Find where the given text appears and provide that cell's center as (x, y) coordinate. 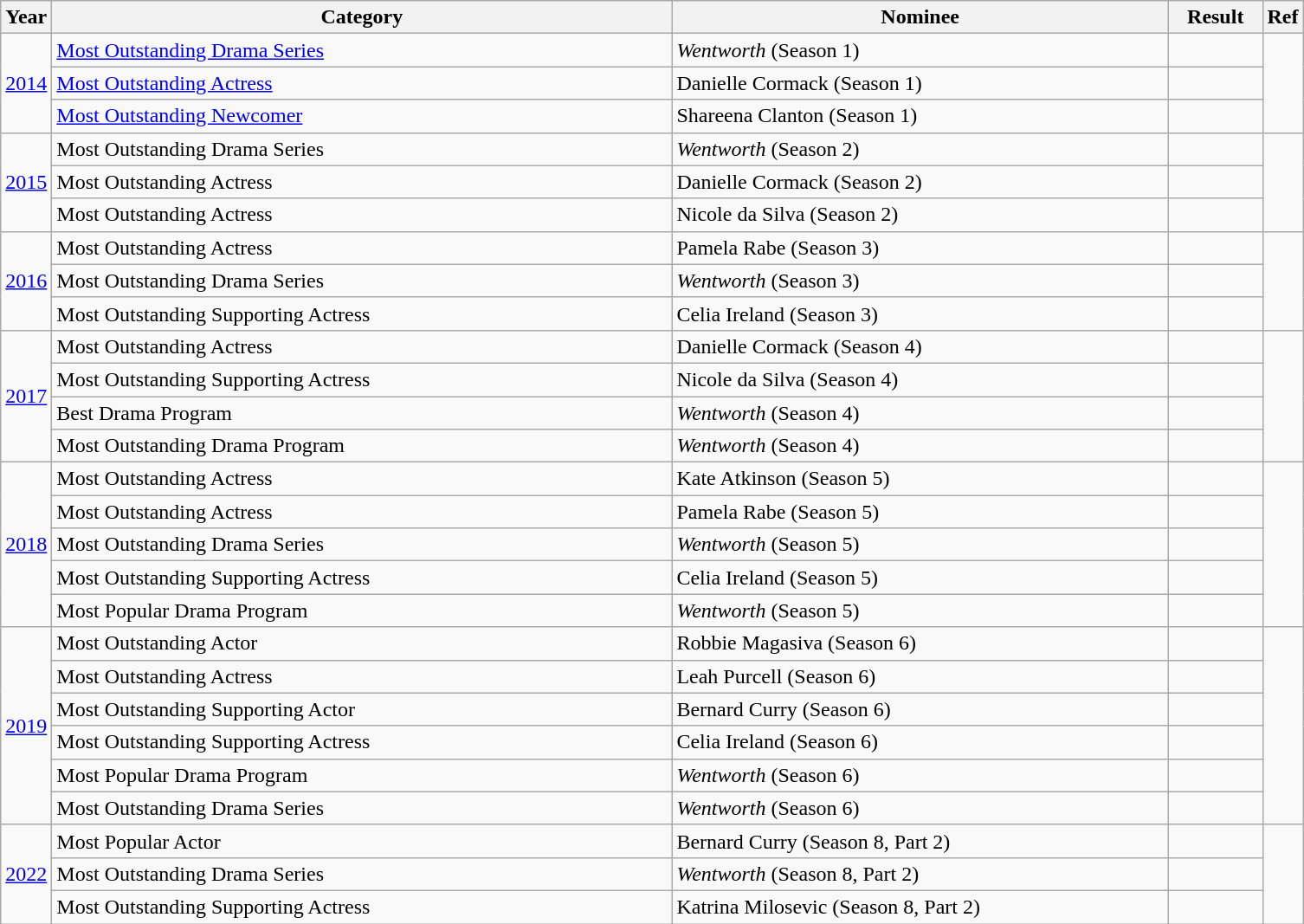
Nicole da Silva (Season 2) (920, 215)
Leah Purcell (Season 6) (920, 676)
Year (26, 17)
Result (1216, 17)
2019 (26, 726)
Celia Ireland (Season 5) (920, 578)
2018 (26, 545)
Shareena Clanton (Season 1) (920, 116)
Wentworth (Season 2) (920, 149)
Robbie Magasiva (Season 6) (920, 643)
Kate Atkinson (Season 5) (920, 479)
Pamela Rabe (Season 3) (920, 248)
Danielle Cormack (Season 1) (920, 83)
Danielle Cormack (Season 4) (920, 346)
Katrina Milosevic (Season 8, Part 2) (920, 907)
Most Outstanding Actor (362, 643)
Most Popular Actor (362, 841)
Most Outstanding Supporting Actor (362, 709)
2017 (26, 396)
2015 (26, 182)
Celia Ireland (Season 6) (920, 742)
Ref (1283, 17)
Best Drama Program (362, 413)
2016 (26, 281)
Most Outstanding Drama Program (362, 446)
Wentworth (Season 1) (920, 50)
Pamela Rabe (Season 5) (920, 512)
Celia Ireland (Season 3) (920, 313)
Bernard Curry (Season 8, Part 2) (920, 841)
Nominee (920, 17)
Wentworth (Season 3) (920, 281)
Danielle Cormack (Season 2) (920, 182)
Wentworth (Season 8, Part 2) (920, 874)
2014 (26, 83)
Bernard Curry (Season 6) (920, 709)
Most Outstanding Newcomer (362, 116)
Nicole da Silva (Season 4) (920, 379)
Category (362, 17)
2022 (26, 874)
